Scan for the cell matching the given text and deliver its (x, y) coordinate at center. 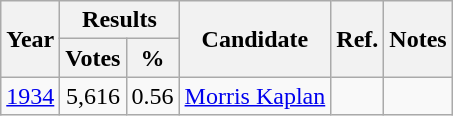
% (152, 58)
Candidate (255, 39)
Ref. (358, 39)
5,616 (93, 96)
1934 (30, 96)
Results (120, 20)
Morris Kaplan (255, 96)
Notes (418, 39)
Votes (93, 58)
0.56 (152, 96)
Year (30, 39)
